Determine the (X, Y) coordinate at the center of the cell enclosing the given text.  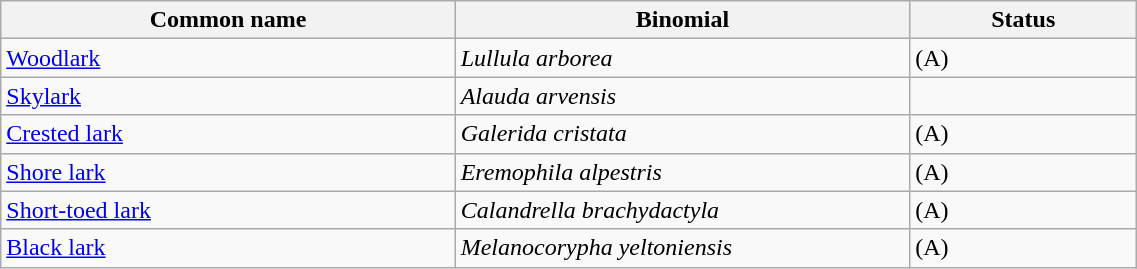
Short-toed lark (228, 210)
Black lark (228, 248)
Calandrella brachydactyla (682, 210)
Eremophila alpestris (682, 172)
Crested lark (228, 134)
Skylark (228, 96)
Alauda arvensis (682, 96)
Galerida cristata (682, 134)
Status (1024, 20)
Lullula arborea (682, 58)
Melanocorypha yeltoniensis (682, 248)
Shore lark (228, 172)
Common name (228, 20)
Woodlark (228, 58)
Binomial (682, 20)
